Provide the (X, Y) coordinate of the cell's center where the given text is located.  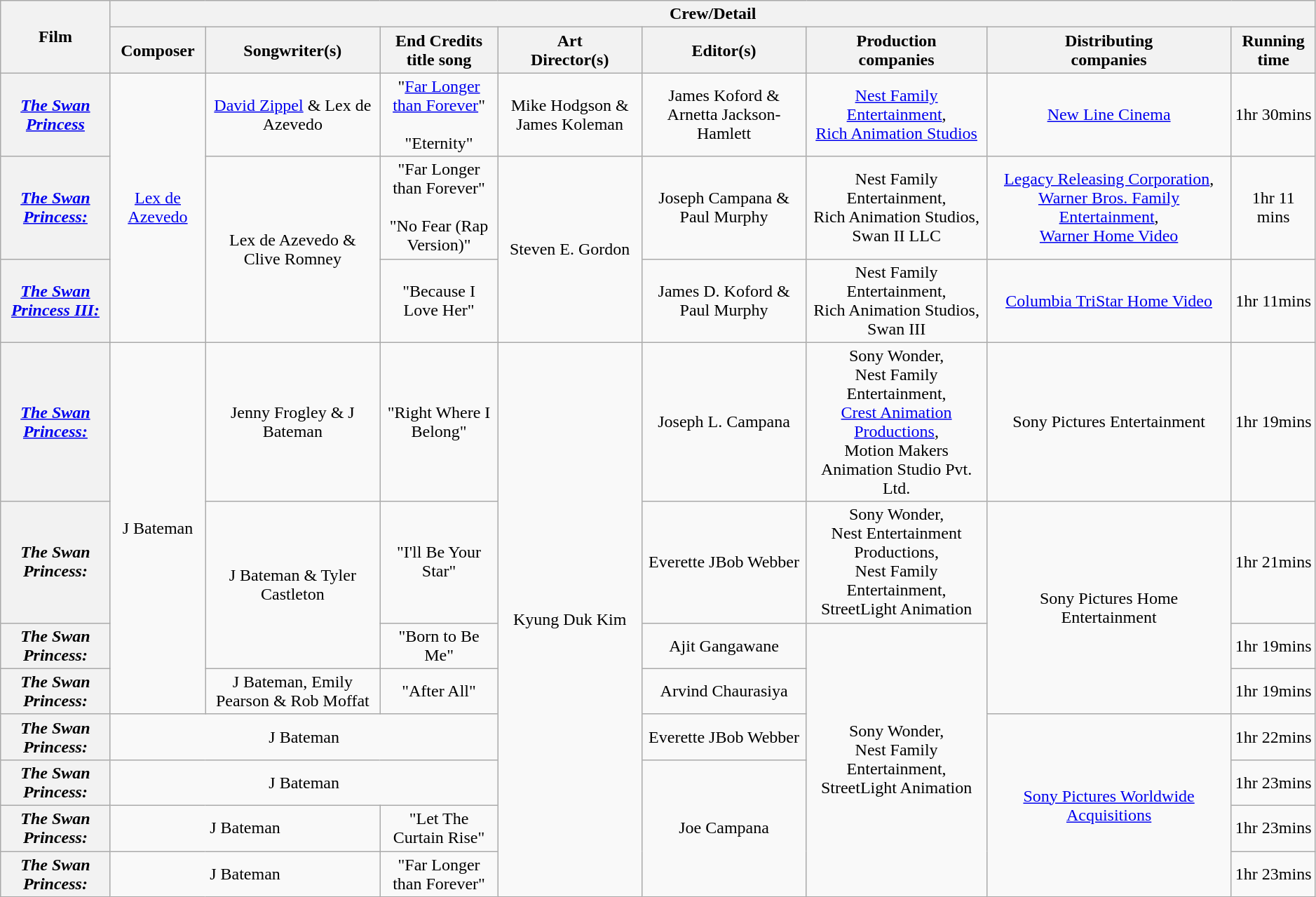
1hr 11mins (1273, 300)
1hr 22mins (1273, 736)
Columbia TriStar Home Video (1109, 300)
Sony Pictures Home Entertainment (1109, 607)
Production companies (896, 50)
Art Director(s) (569, 50)
"Let The Curtain Rise" (439, 828)
Running time (1273, 50)
Joseph Campana & Paul Murphy (724, 208)
Arvind Chaurasiya (724, 692)
Lex de Azevedo & Clive Romney (293, 250)
The Swan Princess (55, 115)
James Koford & Arnetta Jackson-Hamlett (724, 115)
James D. Koford & Paul Murphy (724, 300)
"Born to Be Me" (439, 645)
Joe Campana (724, 828)
Sony Wonder, Nest Family Entertainment, StreetLight Animation (896, 760)
Joseph L. Campana (724, 422)
J Bateman & Tyler Castleton (293, 585)
Sony Wonder, Nest Entertainment Productions, Nest Family Entertainment, StreetLight Animation (896, 562)
David Zippel & Lex de Azevedo (293, 115)
Jenny Frogley & J Bateman (293, 422)
Film (55, 36)
Songwriter(s) (293, 50)
"Far Longer than Forever" (439, 874)
Nest Family Entertainment, Rich Animation Studios (896, 115)
J Bateman, Emily Pearson & Rob Moffat (293, 692)
Editor(s) (724, 50)
"Far Longer than Forever""No Fear (Rap Version)" (439, 208)
Sony Pictures Worldwide Acquisitions (1109, 805)
"Because I Love Her" (439, 300)
1hr 11 mins (1273, 208)
End Credits title song (439, 50)
Nest Family Entertainment, Rich Animation Studios, Swan III (896, 300)
New Line Cinema (1109, 115)
Kyung Duk Kim (569, 619)
The Swan Princess III: (55, 300)
Ajit Gangawane (724, 645)
Nest Family Entertainment, Rich Animation Studios, Swan II LLC (896, 208)
"After All" (439, 692)
1hr 30mins (1273, 115)
Steven E. Gordon (569, 250)
"Right Where I Belong" (439, 422)
"Far Longer than Forever" "Eternity" (439, 115)
Distributing companies (1109, 50)
Sony Pictures Entertainment (1109, 422)
Sony Wonder, Nest Family Entertainment, Crest Animation Productions, Motion Makers Animation Studio Pvt. Ltd. (896, 422)
Crew/Detail (712, 14)
Legacy Releasing Corporation, Warner Bros. Family Entertainment, Warner Home Video (1109, 208)
Lex de Azevedo (158, 208)
Mike Hodgson & James Koleman (569, 115)
1hr 21mins (1273, 562)
"I'll Be Your Star" (439, 562)
Composer (158, 50)
